Return the (x, y) coordinate for the center point of the cell that contains the specified text.  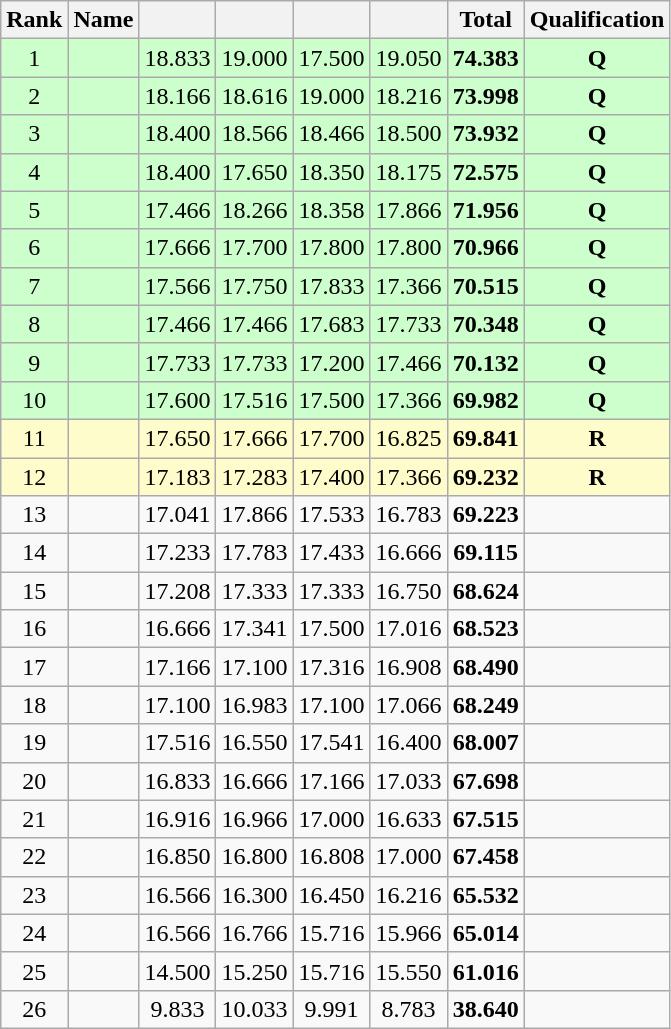
17.341 (254, 629)
70.348 (486, 324)
17.208 (178, 591)
16.550 (254, 743)
17.033 (408, 781)
17.600 (178, 400)
7 (34, 286)
69.223 (486, 515)
4 (34, 172)
17.566 (178, 286)
16.300 (254, 895)
Total (486, 20)
16.983 (254, 705)
18.166 (178, 96)
67.458 (486, 857)
16.216 (408, 895)
25 (34, 971)
18.216 (408, 96)
22 (34, 857)
1 (34, 58)
17.183 (178, 477)
15.550 (408, 971)
74.383 (486, 58)
3 (34, 134)
Qualification (597, 20)
65.532 (486, 895)
17.783 (254, 553)
67.698 (486, 781)
17.541 (332, 743)
18.358 (332, 210)
70.966 (486, 248)
65.014 (486, 933)
17.750 (254, 286)
20 (34, 781)
16.808 (332, 857)
9.991 (332, 1009)
15.966 (408, 933)
16 (34, 629)
17.066 (408, 705)
26 (34, 1009)
19.050 (408, 58)
68.249 (486, 705)
16.916 (178, 819)
70.132 (486, 362)
71.956 (486, 210)
17.283 (254, 477)
17.683 (332, 324)
19 (34, 743)
16.800 (254, 857)
8.783 (408, 1009)
18.616 (254, 96)
17.433 (332, 553)
17.041 (178, 515)
18.350 (332, 172)
Name (104, 20)
24 (34, 933)
67.515 (486, 819)
Rank (34, 20)
9 (34, 362)
69.232 (486, 477)
16.450 (332, 895)
10 (34, 400)
14.500 (178, 971)
21 (34, 819)
18.566 (254, 134)
16.766 (254, 933)
72.575 (486, 172)
16.908 (408, 667)
13 (34, 515)
61.016 (486, 971)
73.932 (486, 134)
10.033 (254, 1009)
70.515 (486, 286)
23 (34, 895)
18.175 (408, 172)
16.833 (178, 781)
6 (34, 248)
17 (34, 667)
16.783 (408, 515)
16.850 (178, 857)
15 (34, 591)
9.833 (178, 1009)
16.825 (408, 438)
68.007 (486, 743)
5 (34, 210)
8 (34, 324)
11 (34, 438)
17.400 (332, 477)
16.966 (254, 819)
18.266 (254, 210)
16.750 (408, 591)
17.833 (332, 286)
17.233 (178, 553)
68.490 (486, 667)
69.982 (486, 400)
18.466 (332, 134)
16.633 (408, 819)
17.200 (332, 362)
38.640 (486, 1009)
68.523 (486, 629)
69.115 (486, 553)
73.998 (486, 96)
17.533 (332, 515)
18 (34, 705)
18.500 (408, 134)
18.833 (178, 58)
17.316 (332, 667)
12 (34, 477)
16.400 (408, 743)
17.016 (408, 629)
14 (34, 553)
69.841 (486, 438)
68.624 (486, 591)
15.250 (254, 971)
2 (34, 96)
